Provide the (x, y) coordinate of the cell's center where the given text is located.  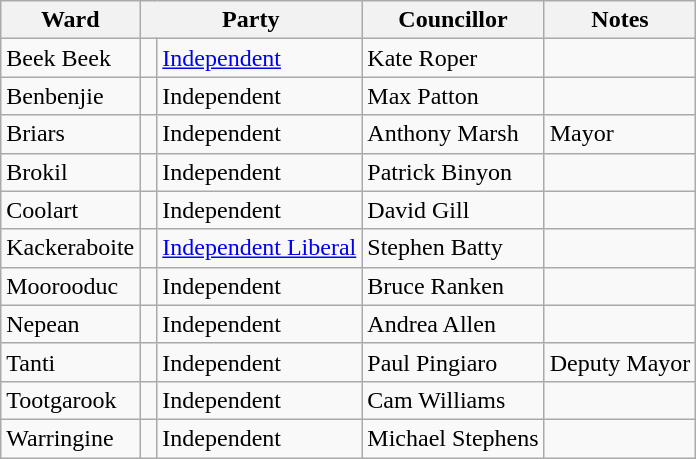
Patrick Binyon (453, 172)
Benbenjie (70, 96)
Max Patton (453, 96)
Nepean (70, 324)
David Gill (453, 210)
Andrea Allen (453, 324)
Mayor (620, 134)
Bruce Ranken (453, 286)
Coolart (70, 210)
Moorooduc (70, 286)
Kate Roper (453, 58)
Stephen Batty (453, 248)
Ward (70, 20)
Cam Williams (453, 400)
Michael Stephens (453, 438)
Tanti (70, 362)
Anthony Marsh (453, 134)
Kackeraboite (70, 248)
Briars (70, 134)
Brokil (70, 172)
Notes (620, 20)
Beek Beek (70, 58)
Paul Pingiaro (453, 362)
Party (251, 20)
Tootgarook (70, 400)
Independent Liberal (260, 248)
Warringine (70, 438)
Deputy Mayor (620, 362)
Councillor (453, 20)
